Determine the [X, Y] coordinate at the center of the cell enclosing the given text.  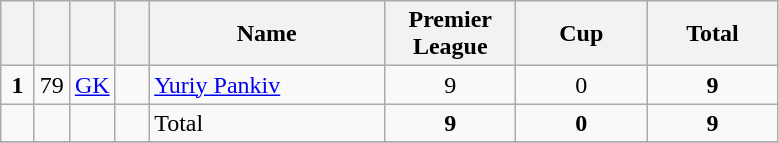
79 [52, 85]
Premier League [450, 34]
GK [92, 85]
1 [18, 85]
Name [267, 34]
Cup [582, 34]
Yuriy Pankiv [267, 85]
